Output the [x, y] coordinate of the center of the cell containing the given text.  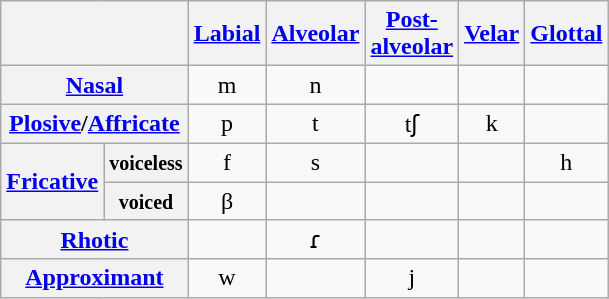
Approximant [94, 278]
Post-alveolar [412, 34]
n [316, 85]
voiceless [146, 162]
Fricative [52, 181]
k [492, 124]
ɾ [316, 240]
Rhotic [94, 240]
Plosive/Affricate [94, 124]
h [566, 162]
Labial [227, 34]
s [316, 162]
Nasal [94, 85]
β [227, 201]
f [227, 162]
j [412, 278]
w [227, 278]
Glottal [566, 34]
voiced [146, 201]
m [227, 85]
Velar [492, 34]
Alveolar [316, 34]
p [227, 124]
tʃ [412, 124]
t [316, 124]
